Find where the given text appears and provide that cell's center as (X, Y) coordinate. 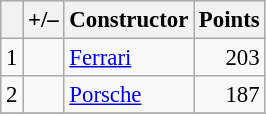
187 (230, 95)
Porsche (129, 95)
1 (12, 58)
203 (230, 58)
Points (230, 20)
Constructor (129, 20)
+/– (44, 20)
2 (12, 95)
Ferrari (129, 58)
